Extract the [X, Y] coordinate from the center of the cell holding the provided text.  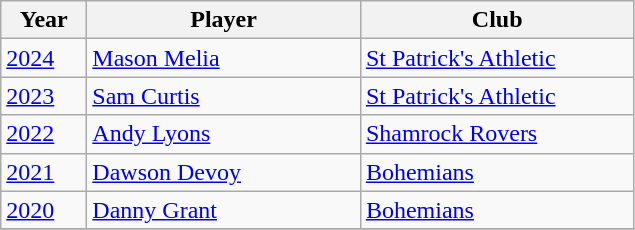
Andy Lyons [224, 134]
Player [224, 20]
Sam Curtis [224, 96]
2024 [44, 58]
2020 [44, 210]
Club [497, 20]
Danny Grant [224, 210]
Shamrock Rovers [497, 134]
Year [44, 20]
2023 [44, 96]
2022 [44, 134]
Dawson Devoy [224, 172]
Mason Melia [224, 58]
2021 [44, 172]
